Return (x, y) of the center of cell containing provided text 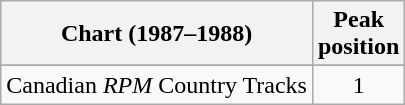
1 (358, 85)
Chart (1987–1988) (157, 34)
Canadian RPM Country Tracks (157, 85)
Peakposition (358, 34)
